Identify which cell holds the provided text, then report its (x, y) central coordinate. 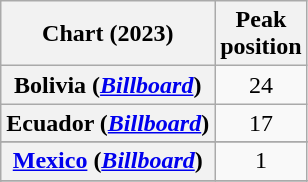
17 (261, 123)
Mexico (Billboard) (108, 161)
1 (261, 161)
Chart (2023) (108, 34)
24 (261, 85)
Ecuador (Billboard) (108, 123)
Bolivia (Billboard) (108, 85)
Peakposition (261, 34)
